From the cell containing the given text, extract its center point as [x, y] coordinate. 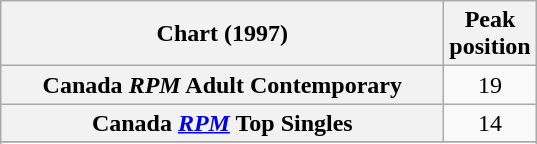
19 [490, 85]
14 [490, 123]
Canada RPM Adult Contemporary [222, 85]
Canada RPM Top Singles [222, 123]
Peakposition [490, 34]
Chart (1997) [222, 34]
